Locate the cell with the specified text and output its [X, Y] center coordinate. 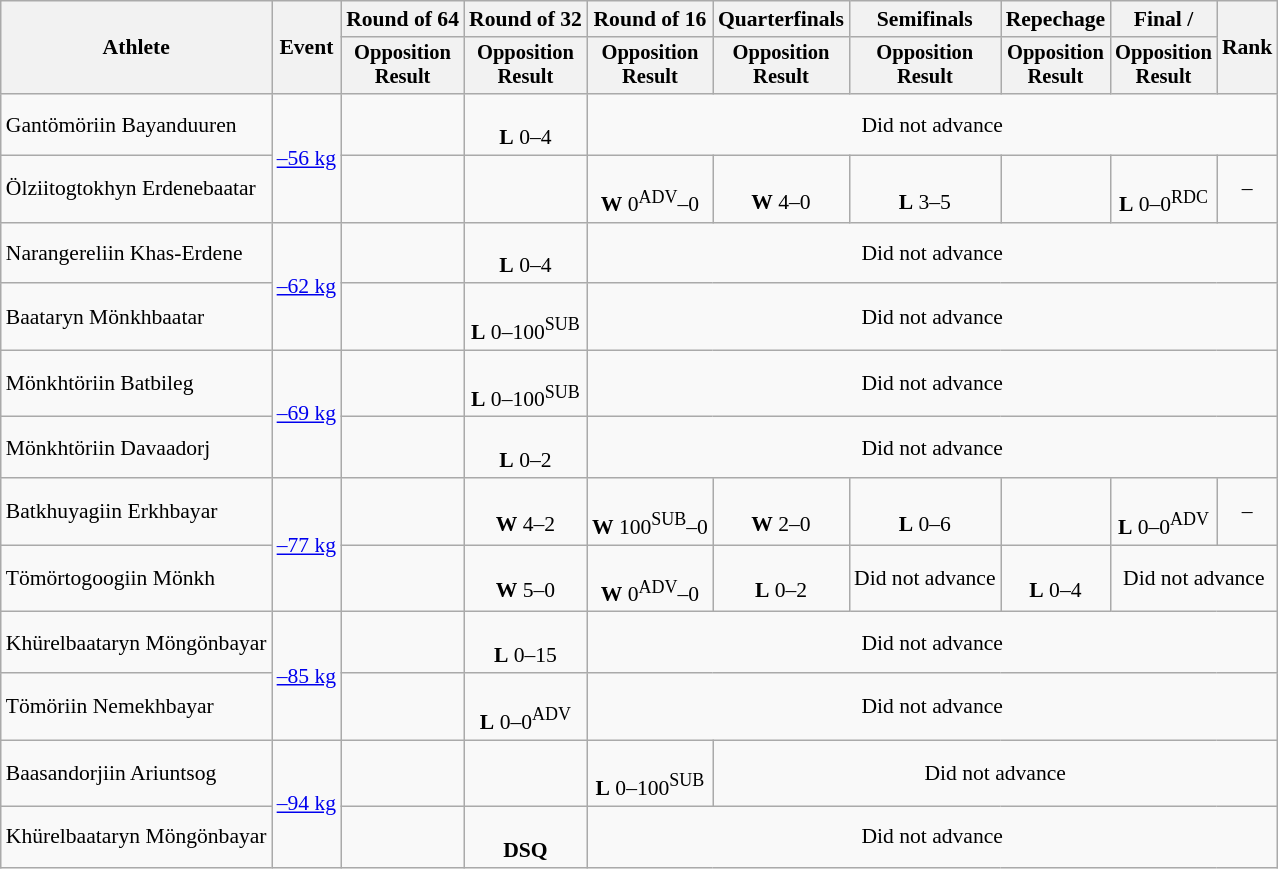
Event [306, 48]
Repechage [1056, 19]
Quarterfinals [781, 19]
Round of 32 [526, 19]
W 100SUB–0 [650, 512]
Tömörtogoogiin Mönkh [136, 578]
Athlete [136, 48]
W 4–2 [526, 512]
Baataryn Mönkhbaatar [136, 318]
Final / [1164, 19]
Tömöriin Nemekhbayar [136, 706]
–85 kg [306, 676]
–94 kg [306, 804]
L 0–6 [925, 512]
–69 kg [306, 414]
Baasandorjiin Ariuntsog [136, 774]
–56 kg [306, 158]
DSQ [526, 838]
Ölziitogtokhyn Erdenebaatar [136, 190]
L 0–0RDC [1164, 190]
W 5–0 [526, 578]
L 0–15 [526, 642]
Batkhuyagiin Erkhbayar [136, 512]
Narangereliin Khas-Erdene [136, 252]
–77 kg [306, 545]
Round of 64 [402, 19]
Mönkhtöriin Davaadorj [136, 448]
L 3–5 [925, 190]
W 4–0 [781, 190]
Round of 16 [650, 19]
–62 kg [306, 286]
Semifinals [925, 19]
Rank [1248, 48]
W 2–0 [781, 512]
Gantömöriin Bayanduuren [136, 124]
Mönkhtöriin Batbileg [136, 384]
